Provide the [x, y] coordinate of the cell's center where the given text is located.  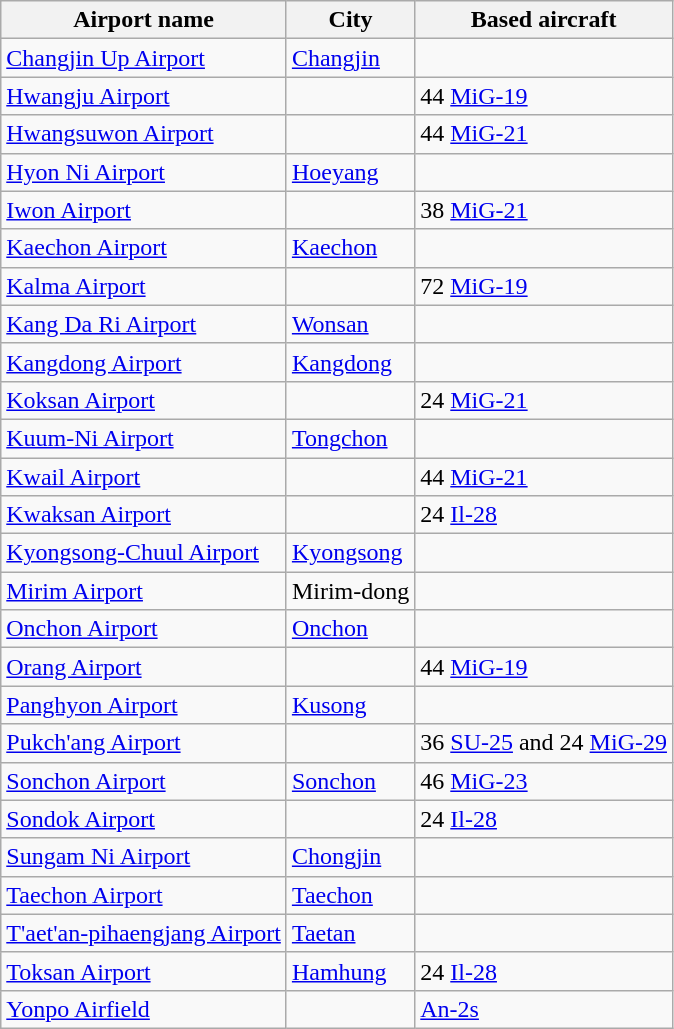
Changjin [350, 58]
Koksan Airport [144, 400]
Kalma Airport [144, 286]
Taetan [350, 933]
Kyongsong [350, 553]
Kwaksan Airport [144, 515]
Onchon Airport [144, 629]
Chongjin [350, 857]
Hyon Ni Airport [144, 172]
Kaechon [350, 248]
Kang Da Ri Airport [144, 324]
Sungam Ni Airport [144, 857]
Panghyon Airport [144, 705]
T'aet'an-pihaengjang Airport [144, 933]
Airport name [144, 20]
Kusong [350, 705]
Kangdong Airport [144, 362]
Onchon [350, 629]
24 MiG-21 [544, 400]
Pukch'ang Airport [144, 743]
Tongchon [350, 438]
Yonpo Airfield [144, 1009]
Hwangju Airport [144, 96]
Toksan Airport [144, 971]
Sonchon [350, 781]
Hoeyang [350, 172]
Kwail Airport [144, 477]
Kaechon Airport [144, 248]
Taechon Airport [144, 895]
Kuum-Ni Airport [144, 438]
Orang Airport [144, 667]
Hwangsuwon Airport [144, 134]
36 SU-25 and 24 MiG-29 [544, 743]
City [350, 20]
38 MiG-21 [544, 210]
Iwon Airport [144, 210]
Hamhung [350, 971]
72 MiG-19 [544, 286]
46 MiG-23 [544, 781]
Taechon [350, 895]
Wonsan [350, 324]
Changjin Up Airport [144, 58]
An-2s [544, 1009]
Mirim-dong [350, 591]
Kyongsong-Chuul Airport [144, 553]
Sonchon Airport [144, 781]
Based aircraft [544, 20]
Sondok Airport [144, 819]
Mirim Airport [144, 591]
Kangdong [350, 362]
